Search for the cell housing the specified text and yield its [x, y] center coordinate. 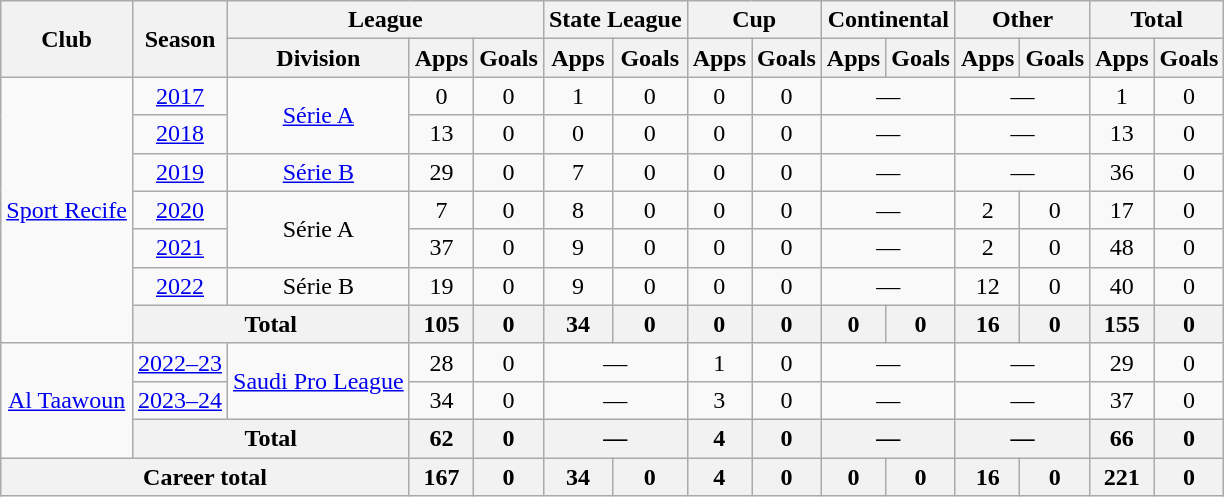
40 [1122, 286]
12 [987, 286]
48 [1122, 248]
8 [578, 210]
105 [441, 324]
2021 [180, 248]
36 [1122, 172]
2020 [180, 210]
Cup [754, 20]
19 [441, 286]
Sport Recife [67, 210]
2022–23 [180, 362]
167 [441, 477]
Continental [888, 20]
17 [1122, 210]
2022 [180, 286]
221 [1122, 477]
Other [1022, 20]
League [386, 20]
62 [441, 438]
3 [719, 400]
2018 [180, 134]
Saudi Pro League [319, 381]
Club [67, 39]
66 [1122, 438]
Division [319, 58]
Season [180, 39]
Career total [205, 477]
2019 [180, 172]
2023–24 [180, 400]
155 [1122, 324]
28 [441, 362]
2017 [180, 96]
State League [615, 20]
Al Taawoun [67, 400]
